Detect which cell encompasses the target text, then output its (x, y) center coordinate. 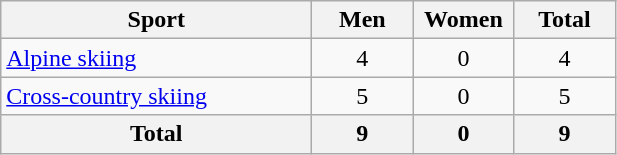
Men (362, 20)
Sport (156, 20)
Women (464, 20)
Alpine skiing (156, 58)
Cross-country skiing (156, 96)
